Output the (x, y) coordinate of the center of the cell containing the given text.  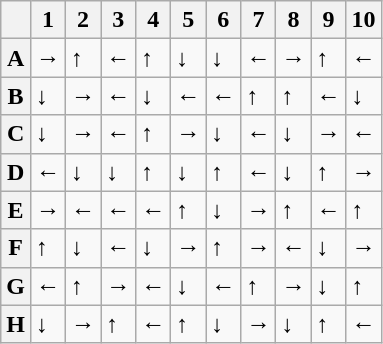
4 (154, 20)
3 (118, 20)
A (16, 58)
2 (84, 20)
G (16, 286)
6 (224, 20)
B (16, 96)
9 (328, 20)
D (16, 172)
C (16, 134)
10 (364, 20)
H (16, 324)
7 (258, 20)
8 (294, 20)
F (16, 248)
E (16, 210)
1 (48, 20)
5 (188, 20)
